From the cell containing the given text, extract its center point as (x, y) coordinate. 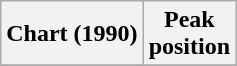
Chart (1990) (72, 34)
Peakposition (189, 34)
